Determine the [x, y] coordinate at the center of the cell enclosing the given text.  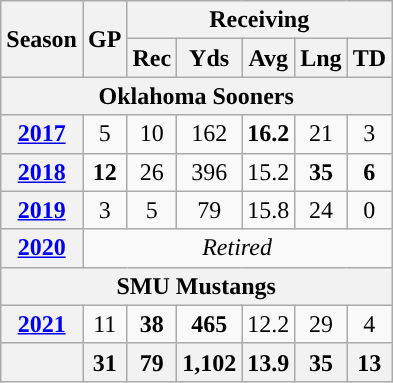
16.2 [268, 134]
TD [369, 58]
31 [104, 362]
21 [321, 134]
Yds [210, 58]
15.2 [268, 172]
Rec [152, 58]
10 [152, 134]
GP [104, 39]
Retired [236, 248]
6 [369, 172]
13.9 [268, 362]
13 [369, 362]
4 [369, 324]
2021 [42, 324]
12 [104, 172]
162 [210, 134]
2018 [42, 172]
38 [152, 324]
Lng [321, 58]
Avg [268, 58]
12.2 [268, 324]
29 [321, 324]
24 [321, 210]
2017 [42, 134]
Oklahoma Sooners [196, 96]
11 [104, 324]
Season [42, 39]
2019 [42, 210]
15.8 [268, 210]
26 [152, 172]
SMU Mustangs [196, 286]
396 [210, 172]
0 [369, 210]
Receiving [260, 20]
2020 [42, 248]
465 [210, 324]
1,102 [210, 362]
